Return (x, y) of the center of cell containing provided text 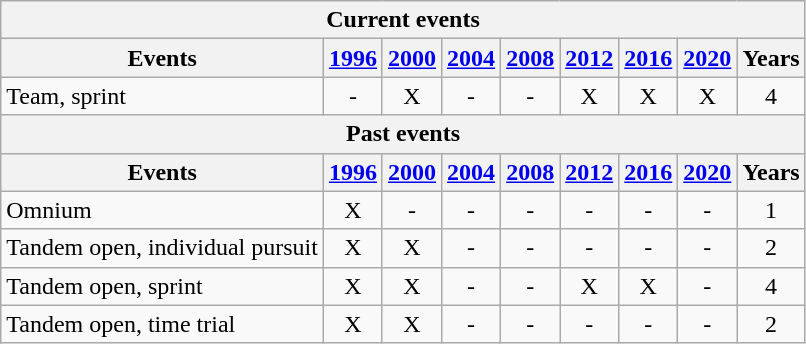
Current events (403, 20)
Tandem open, time trial (162, 324)
Past events (403, 134)
Team, sprint (162, 96)
Omnium (162, 210)
1 (771, 210)
Tandem open, individual pursuit (162, 248)
Tandem open, sprint (162, 286)
